Scan for the cell matching the given text and deliver its (x, y) coordinate at center. 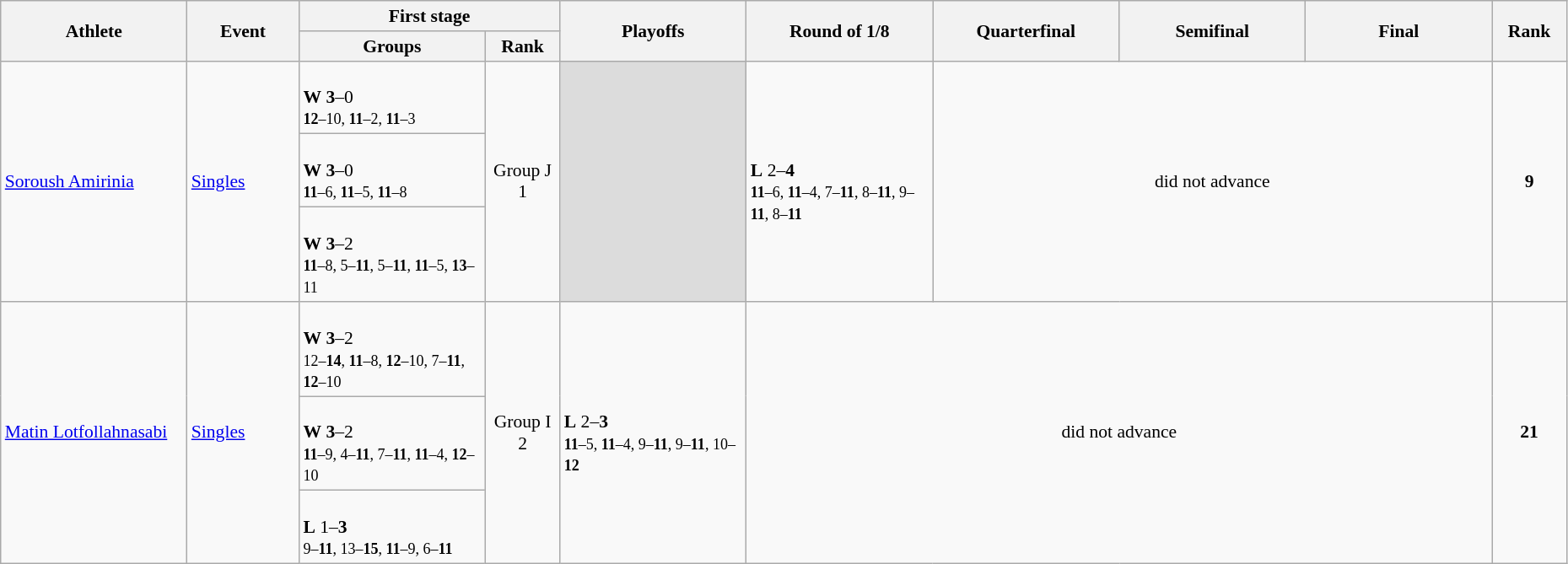
W 3–211–9, 4–11, 7–11, 11–4, 12–10 (391, 443)
First stage (428, 16)
L 2–411–6, 11–4, 7–11, 8–11, 9–11, 8–11 (840, 180)
W 3–011–6, 11–5, 11–8 (391, 170)
Soroush Amirinia (94, 180)
Semifinal (1213, 30)
Group J1 (522, 180)
Round of 1/8 (840, 30)
Athlete (94, 30)
Quarterfinal (1026, 30)
Group I2 (522, 433)
L 2–311–5, 11–4, 9–11, 9–11, 10–12 (653, 433)
W 3–212–14, 11–8, 12–10, 7–11, 12–10 (391, 349)
Playoffs (653, 30)
9 (1529, 180)
Event (243, 30)
Groups (391, 46)
Final (1398, 30)
Matin Lotfollahnasabi (94, 433)
L 1–39–11, 13–15, 11–9, 6–11 (391, 528)
21 (1529, 433)
W 3–012–10, 11–2, 11–3 (391, 98)
W 3–211–8, 5–11, 5–11, 11–5, 13–11 (391, 255)
